Find where the given text appears and provide that cell's center as [x, y] coordinate. 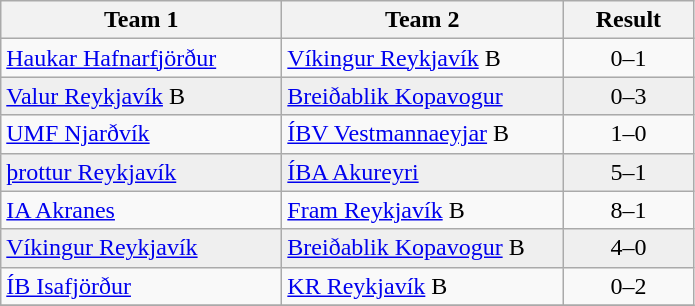
Breiðablik Kopavogur [422, 96]
4–0 [628, 248]
ÍB Isafjörður [142, 286]
Valur Reykjavík B [142, 96]
Team 2 [422, 20]
1–0 [628, 134]
Breiðablik Kopavogur B [422, 248]
Víkingur Reykjavík B [422, 58]
8–1 [628, 210]
Víkingur Reykjavík [142, 248]
Fram Reykjavík B [422, 210]
Team 1 [142, 20]
Result [628, 20]
Haukar Hafnarfjörður [142, 58]
IA Akranes [142, 210]
0–3 [628, 96]
ÍBA Akureyri [422, 172]
0–1 [628, 58]
þrottur Reykjavík [142, 172]
ÍBV Vestmannaeyjar B [422, 134]
0–2 [628, 286]
UMF Njarðvík [142, 134]
KR Reykjavík B [422, 286]
5–1 [628, 172]
